Identify which cell holds the provided text, then report its [X, Y] central coordinate. 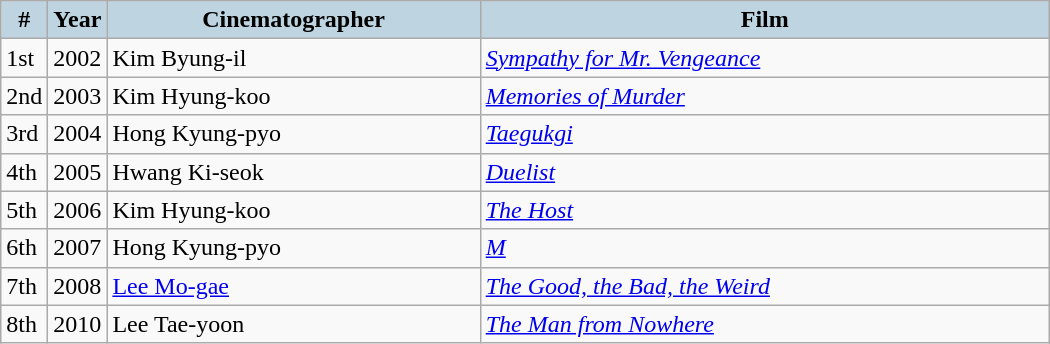
The Good, the Bad, the Weird [764, 286]
2003 [78, 96]
Taegukgi [764, 134]
2004 [78, 134]
Duelist [764, 172]
# [24, 20]
2002 [78, 58]
Hwang Ki-seok [294, 172]
2nd [24, 96]
7th [24, 286]
4th [24, 172]
Year [78, 20]
1st [24, 58]
2006 [78, 210]
The Man from Nowhere [764, 324]
2010 [78, 324]
3rd [24, 134]
Cinematographer [294, 20]
Film [764, 20]
Lee Tae-yoon [294, 324]
6th [24, 248]
5th [24, 210]
M [764, 248]
The Host [764, 210]
Sympathy for Mr. Vengeance [764, 58]
Kim Byung-il [294, 58]
2008 [78, 286]
2005 [78, 172]
Lee Mo-gae [294, 286]
Memories of Murder [764, 96]
8th [24, 324]
2007 [78, 248]
